Detect which cell encompasses the target text, then output its [x, y] center coordinate. 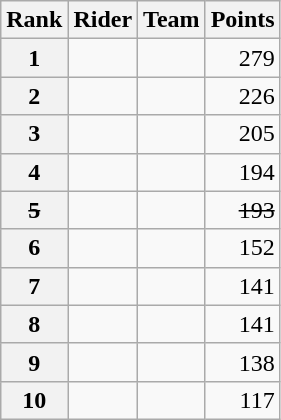
138 [242, 362]
117 [242, 400]
Points [242, 20]
194 [242, 172]
152 [242, 248]
Rank [34, 20]
2 [34, 96]
9 [34, 362]
1 [34, 58]
3 [34, 134]
279 [242, 58]
6 [34, 248]
10 [34, 400]
193 [242, 210]
Rider [103, 20]
4 [34, 172]
226 [242, 96]
8 [34, 324]
7 [34, 286]
Team [172, 20]
5 [34, 210]
205 [242, 134]
